Identify which cell holds the provided text, then report its [x, y] central coordinate. 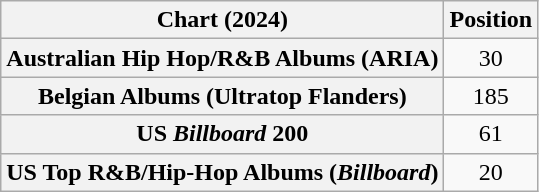
30 [491, 58]
20 [491, 172]
185 [491, 96]
61 [491, 134]
Belgian Albums (Ultratop Flanders) [222, 96]
Australian Hip Hop/R&B Albums (ARIA) [222, 58]
Chart (2024) [222, 20]
US Billboard 200 [222, 134]
US Top R&B/Hip-Hop Albums (Billboard) [222, 172]
Position [491, 20]
